Determine the (x, y) coordinate at the center of the cell enclosing the given text.  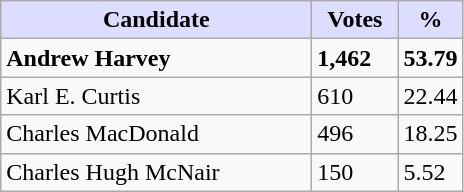
496 (355, 134)
Karl E. Curtis (156, 96)
1,462 (355, 58)
5.52 (430, 172)
% (430, 20)
Candidate (156, 20)
53.79 (430, 58)
Andrew Harvey (156, 58)
Votes (355, 20)
18.25 (430, 134)
Charles MacDonald (156, 134)
Charles Hugh McNair (156, 172)
22.44 (430, 96)
150 (355, 172)
610 (355, 96)
